Provide the [X, Y] coordinate of the cell's center where the given text is located.  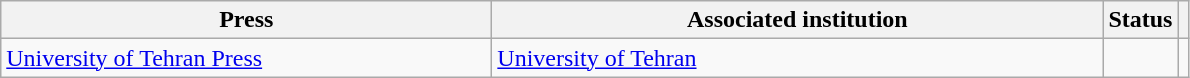
University of Tehran Press [246, 58]
Associated institution [798, 20]
University of Tehran [798, 58]
Press [246, 20]
Status [1140, 20]
